Locate the cell with the specified text and output its [x, y] center coordinate. 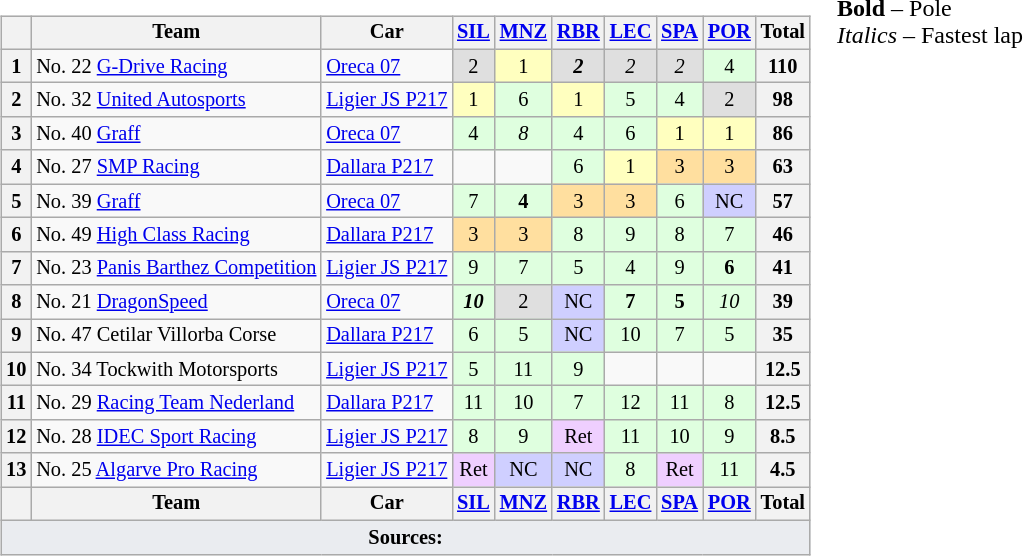
No. 29 Racing Team Nederland [176, 403]
No. 27 SMP Racing [176, 167]
4.5 [783, 470]
39 [783, 302]
110 [783, 66]
41 [783, 268]
No. 25 Algarve Pro Racing [176, 470]
No. 39 Graff [176, 201]
No. 32 United Autosports [176, 100]
No. 28 IDEC Sport Racing [176, 437]
No. 40 Graff [176, 134]
8.5 [783, 437]
98 [783, 100]
No. 23 Panis Barthez Competition [176, 268]
13 [16, 470]
46 [783, 235]
57 [783, 201]
35 [783, 336]
No. 49 High Class Racing [176, 235]
No. 22 G-Drive Racing [176, 66]
63 [783, 167]
No. 34 Tockwith Motorsports [176, 369]
Sources: [406, 537]
No. 21 DragonSpeed [176, 302]
86 [783, 134]
No. 47 Cetilar Villorba Corse [176, 336]
